Return (x, y) of the center of cell containing provided text 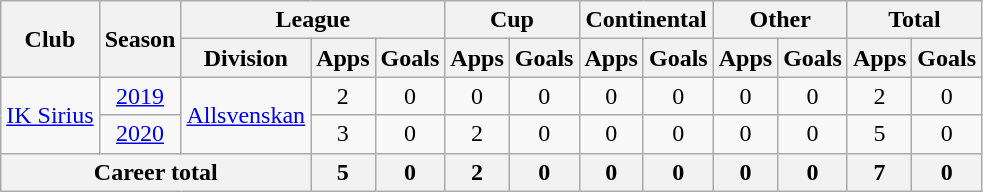
Continental (646, 20)
Career total (156, 172)
IK Sirius (50, 115)
2020 (140, 134)
3 (343, 134)
Cup (512, 20)
Other (780, 20)
7 (879, 172)
2019 (140, 96)
Club (50, 39)
Season (140, 39)
Total (914, 20)
Division (246, 58)
League (313, 20)
Allsvenskan (246, 115)
